Return the (X, Y) coordinate for the center point of the cell that contains the specified text.  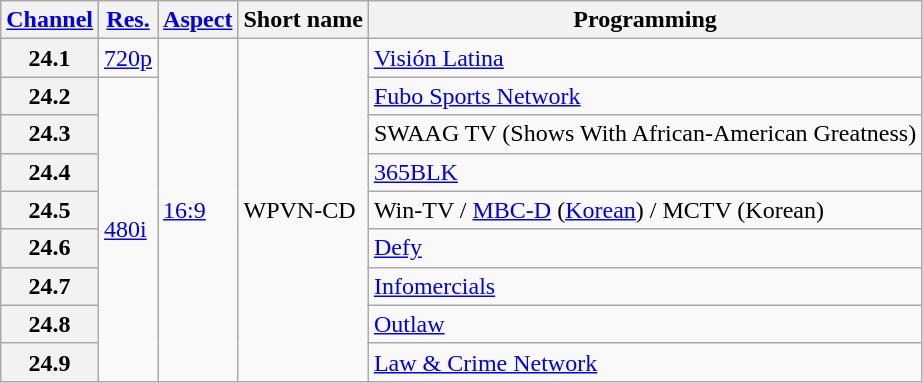
24.1 (50, 58)
24.6 (50, 248)
Channel (50, 20)
24.7 (50, 286)
Aspect (198, 20)
Fubo Sports Network (644, 96)
Visión Latina (644, 58)
SWAAG TV (Shows With African-American Greatness) (644, 134)
365BLK (644, 172)
Res. (128, 20)
Win-TV / MBC-D (Korean) / MCTV (Korean) (644, 210)
Programming (644, 20)
Infomercials (644, 286)
Law & Crime Network (644, 362)
Short name (303, 20)
480i (128, 229)
24.4 (50, 172)
24.9 (50, 362)
24.2 (50, 96)
16:9 (198, 210)
24.5 (50, 210)
24.3 (50, 134)
WPVN-CD (303, 210)
Defy (644, 248)
720p (128, 58)
24.8 (50, 324)
Outlaw (644, 324)
